Identify which cell holds the provided text, then report its [X, Y] central coordinate. 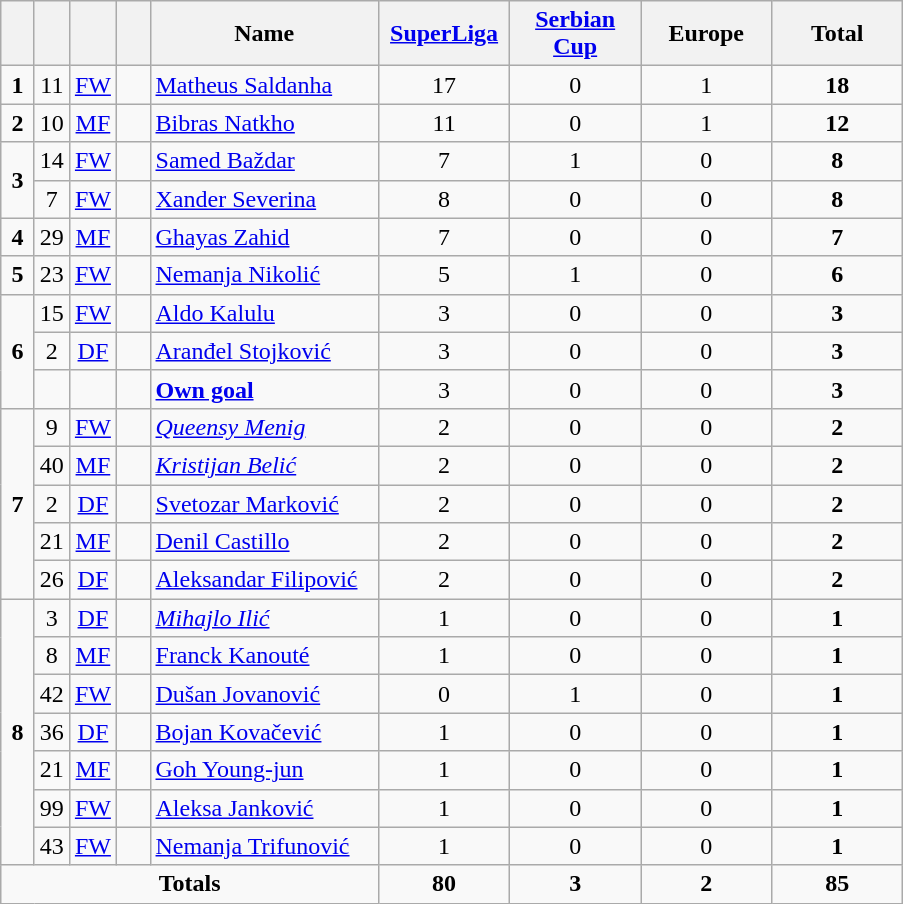
Franck Kanouté [264, 656]
23 [52, 275]
9 [52, 427]
18 [838, 85]
Name [264, 34]
Totals [190, 884]
Ghayas Zahid [264, 237]
Nemanja Trifunović [264, 846]
80 [444, 884]
Aleksa Janković [264, 808]
26 [52, 580]
Xander Severina [264, 199]
Total [838, 34]
Matheus Saldanha [264, 85]
85 [838, 884]
99 [52, 808]
36 [52, 732]
Bojan Kovačević [264, 732]
15 [52, 313]
Goh Young-jun [264, 770]
Serbian Cup [576, 34]
43 [52, 846]
4 [18, 237]
Aldo Kalulu [264, 313]
29 [52, 237]
Own goal [264, 389]
SuperLiga [444, 34]
Denil Castillo [264, 542]
Svetozar Marković [264, 503]
Aranđel Stojković [264, 351]
Europe [706, 34]
Mihajlo Ilić [264, 618]
10 [52, 123]
12 [838, 123]
Samed Baždar [264, 161]
40 [52, 465]
Queensy Menig [264, 427]
Dušan Jovanović [264, 694]
14 [52, 161]
Nemanja Nikolić [264, 275]
42 [52, 694]
Aleksandar Filipović [264, 580]
17 [444, 85]
Bibras Natkho [264, 123]
Kristijan Belić [264, 465]
